Capture the cell that displays the provided text and extract its [x, y] central coordinate. 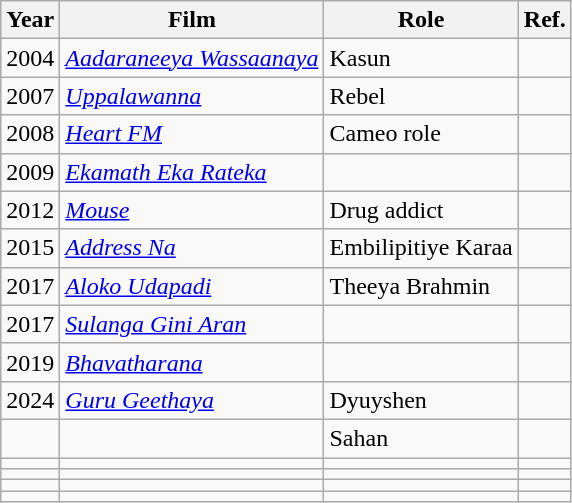
Film [192, 20]
Rebel [421, 96]
2015 [30, 248]
2007 [30, 96]
Mouse [192, 210]
Aadaraneeya Wassaanaya [192, 58]
Year [30, 20]
Theeya Brahmin [421, 286]
Ref. [544, 20]
Uppalawanna [192, 96]
Kasun [421, 58]
Address Na [192, 248]
Sahan [421, 438]
2024 [30, 400]
Guru Geethaya [192, 400]
Embilipitiye Karaa [421, 248]
2019 [30, 362]
Dyuyshen [421, 400]
Drug addict [421, 210]
Ekamath Eka Rateka [192, 172]
2004 [30, 58]
Aloko Udapadi [192, 286]
2008 [30, 134]
Heart FM [192, 134]
2012 [30, 210]
Sulanga Gini Aran [192, 324]
Bhavatharana [192, 362]
2009 [30, 172]
Cameo role [421, 134]
Role [421, 20]
